Scan for the cell matching the given text and deliver its (x, y) coordinate at center. 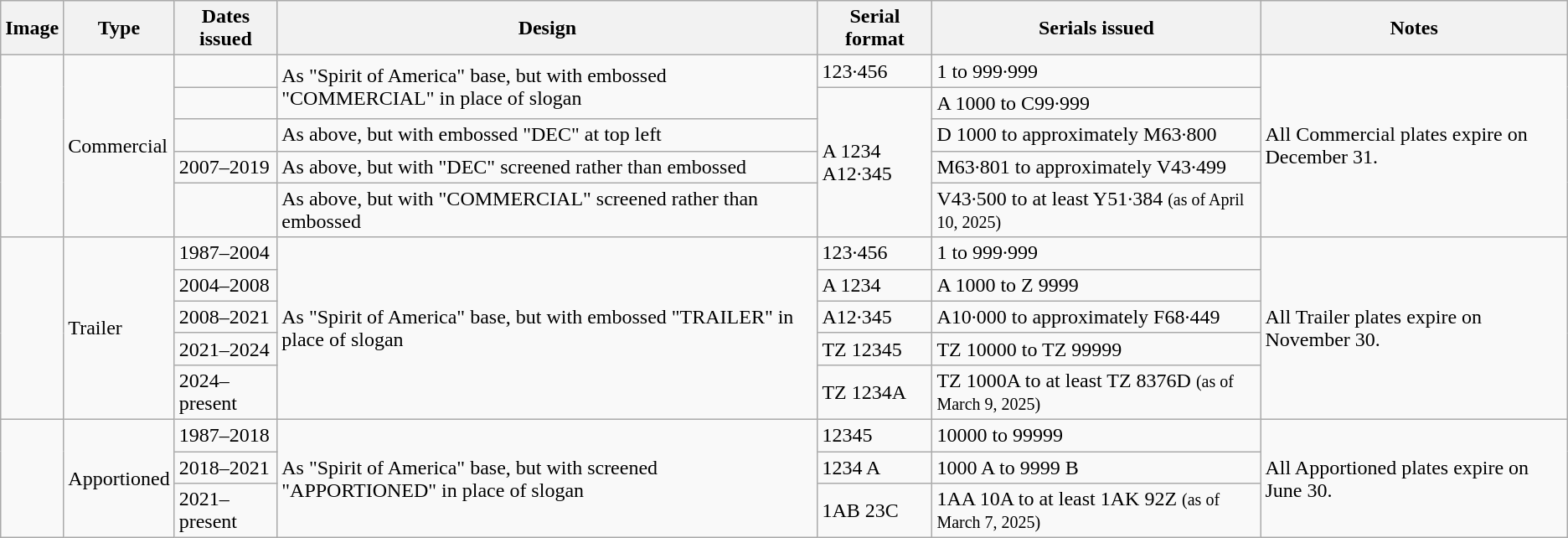
1AB 23C (874, 511)
A 1000 to Z 9999 (1096, 285)
M63·801 to approximately V43·499 (1096, 167)
A 1000 to C99·999 (1096, 103)
As above, but with "DEC" screened rather than embossed (548, 167)
Image (32, 28)
2021–2024 (226, 349)
TZ 1000A to at least TZ 8376D (as of March 9, 2025) (1096, 392)
As above, but with "COMMERCIAL" screened rather than embossed (548, 210)
1AA 10A to at least 1AK 92Z (as of March 7, 2025) (1096, 511)
Apportioned (119, 478)
TZ 10000 to TZ 99999 (1096, 349)
As "Spirit of America" base, but with embossed "COMMERCIAL" in place of slogan (548, 87)
All Trailer plates expire on November 30. (1414, 328)
Trailer (119, 328)
2018–2021 (226, 467)
1987–2018 (226, 435)
Serial format (874, 28)
D 1000 to approximately M63·800 (1096, 135)
1987–2004 (226, 253)
As "Spirit of America" base, but with screened "APPORTIONED" in place of slogan (548, 478)
As "Spirit of America" base, but with embossed "TRAILER" in place of slogan (548, 328)
12345 (874, 435)
Serials issued (1096, 28)
Type (119, 28)
All Commercial plates expire on December 31. (1414, 146)
A12·345 (874, 317)
Notes (1414, 28)
Dates issued (226, 28)
1000 A to 9999 B (1096, 467)
2008–2021 (226, 317)
2024–present (226, 392)
Commercial (119, 146)
A10·000 to approximately F68·449 (1096, 317)
A 1234A12·345 (874, 163)
2021–present (226, 511)
All Apportioned plates expire on June 30. (1414, 478)
Design (548, 28)
A 1234 (874, 285)
V43·500 to at least Y51·384 (as of April 10, 2025) (1096, 210)
As above, but with embossed "DEC" at top left (548, 135)
2007–2019 (226, 167)
10000 to 99999 (1096, 435)
TZ 12345 (874, 349)
TZ 1234A (874, 392)
2004–2008 (226, 285)
1234 A (874, 467)
